Detect which cell encompasses the target text, then output its [X, Y] center coordinate. 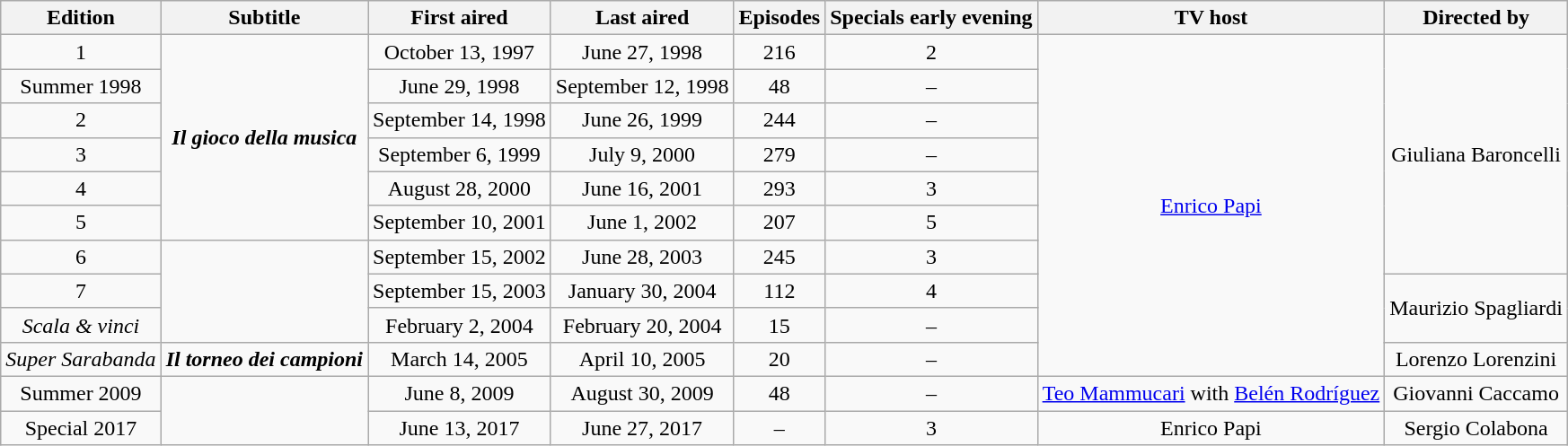
October 13, 1997 [460, 52]
7 [81, 291]
January 30, 2004 [642, 291]
September 14, 1998 [460, 120]
Specials early evening [931, 18]
First aired [460, 18]
112 [780, 291]
20 [780, 359]
Il gioco della musica [264, 137]
1 [81, 52]
September 15, 2002 [460, 257]
Giuliana Baroncelli [1476, 154]
June 16, 2001 [642, 188]
July 9, 2000 [642, 154]
April 10, 2005 [642, 359]
June 26, 1999 [642, 120]
Directed by [1476, 18]
June 28, 2003 [642, 257]
245 [780, 257]
March 14, 2005 [460, 359]
Lorenzo Lorenzini [1476, 359]
Sergio Colabona [1476, 428]
Summer 2009 [81, 393]
293 [780, 188]
June 8, 2009 [460, 393]
June 29, 1998 [460, 86]
September 10, 2001 [460, 223]
216 [780, 52]
September 15, 2003 [460, 291]
Episodes [780, 18]
June 1, 2002 [642, 223]
207 [780, 223]
Edition [81, 18]
244 [780, 120]
February 2, 2004 [460, 325]
Super Sarabanda [81, 359]
August 28, 2000 [460, 188]
15 [780, 325]
September 12, 1998 [642, 86]
February 20, 2004 [642, 325]
TV host [1211, 18]
6 [81, 257]
279 [780, 154]
Summer 1998 [81, 86]
Il torneo dei campioni [264, 359]
Special 2017 [81, 428]
June 27, 1998 [642, 52]
Subtitle [264, 18]
Giovanni Caccamo [1476, 393]
June 13, 2017 [460, 428]
September 6, 1999 [460, 154]
Maurizio Spagliardi [1476, 308]
Scala & vinci [81, 325]
August 30, 2009 [642, 393]
Last aired [642, 18]
Teo Mammucari with Belén Rodríguez [1211, 393]
June 27, 2017 [642, 428]
